Search for the cell housing the specified text and yield its [x, y] center coordinate. 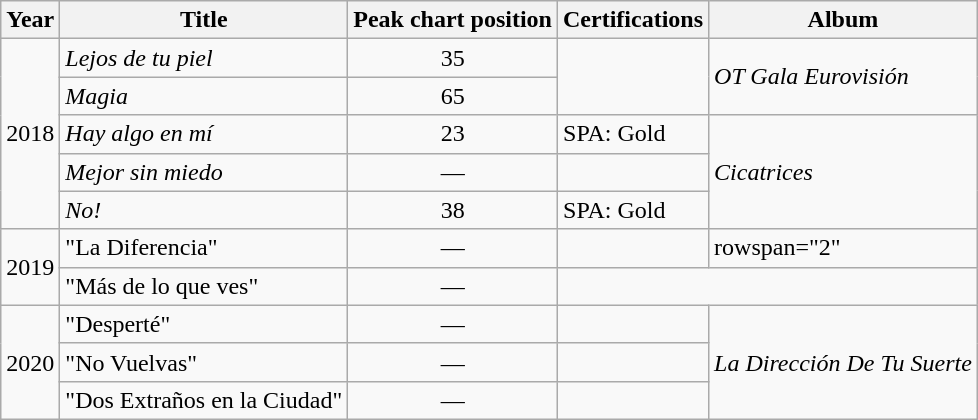
2019 [30, 267]
Peak chart position [453, 20]
No! [204, 210]
"La Diferencia" [204, 248]
Title [204, 20]
Cicatrices [844, 172]
La Dirección De Tu Suerte [844, 362]
"Más de lo que ves" [204, 286]
35 [453, 58]
Year [30, 20]
"Desperté" [204, 324]
rowspan="2" [844, 248]
Magia [204, 96]
Hay algo en mí [204, 134]
Mejor sin miedo [204, 172]
2018 [30, 134]
38 [453, 210]
2020 [30, 362]
Lejos de tu piel [204, 58]
65 [453, 96]
23 [453, 134]
"Dos Extraños en la Ciudad" [204, 400]
Album [844, 20]
Certifications [634, 20]
"No Vuelvas" [204, 362]
OT Gala Eurovisión [844, 77]
